Identify which cell holds the provided text, then report its (x, y) central coordinate. 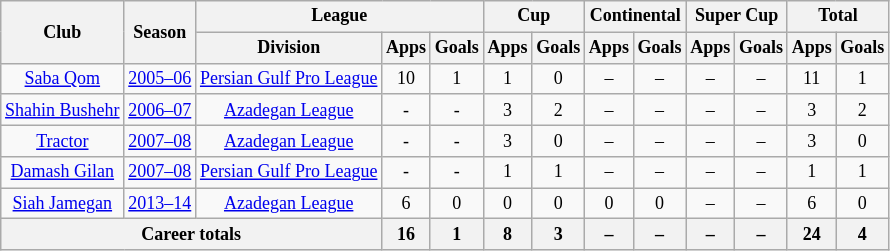
11 (812, 78)
10 (406, 78)
Total (838, 16)
8 (508, 234)
Tractor (62, 140)
Siah Jamegan (62, 204)
Season (160, 32)
Continental (636, 16)
League (340, 16)
Saba Qom (62, 78)
2005–06 (160, 78)
Cup (534, 16)
4 (862, 234)
Shahin Bushehr (62, 110)
16 (406, 234)
Damash Gilan (62, 172)
Division (289, 48)
24 (812, 234)
2013–14 (160, 204)
Super Cup (736, 16)
2006–07 (160, 110)
Career totals (192, 234)
Club (62, 32)
